Scan for the cell matching the given text and deliver its (x, y) coordinate at center. 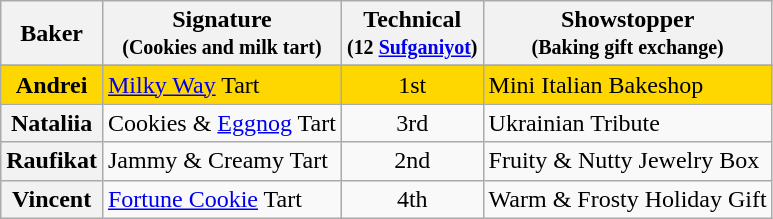
2nd (412, 161)
Fortune Cookie Tart (222, 199)
Jammy & Creamy Tart (222, 161)
Vincent (52, 199)
Signature(Cookies and milk tart) (222, 34)
Milky Way Tart (222, 85)
Ukrainian Tribute (628, 123)
Baker (52, 34)
Technical(12 Sufganiyot) (412, 34)
3rd (412, 123)
1st (412, 85)
Fruity & Nutty Jewelry Box (628, 161)
Andrei (52, 85)
Mini Italian Bakeshop (628, 85)
Cookies & Eggnog Tart (222, 123)
Raufikat (52, 161)
Warm & Frosty Holiday Gift (628, 199)
Showstopper(Baking gift exchange) (628, 34)
4th (412, 199)
Nataliia (52, 123)
